Locate the cell with the specified text and output its [X, Y] center coordinate. 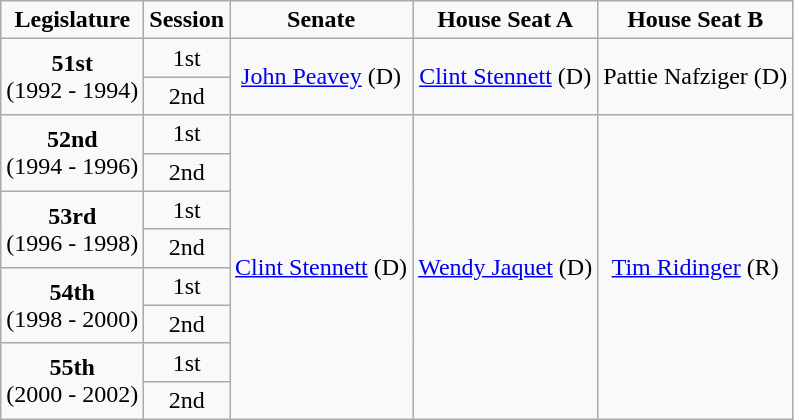
55th (2000 - 2002) [72, 381]
Session [187, 20]
52nd (1994 - 1996) [72, 153]
John Peavey (D) [322, 77]
Senate [322, 20]
Tim Ridinger (R) [696, 267]
Pattie Nafziger (D) [696, 77]
54th (1998 - 2000) [72, 305]
House Seat A [506, 20]
House Seat B [696, 20]
51st (1992 - 1994) [72, 77]
Wendy Jaquet (D) [506, 267]
Legislature [72, 20]
53rd (1996 - 1998) [72, 229]
